Pinpoint the cell where the given text exists, returning its (x, y) midpoint coordinate. 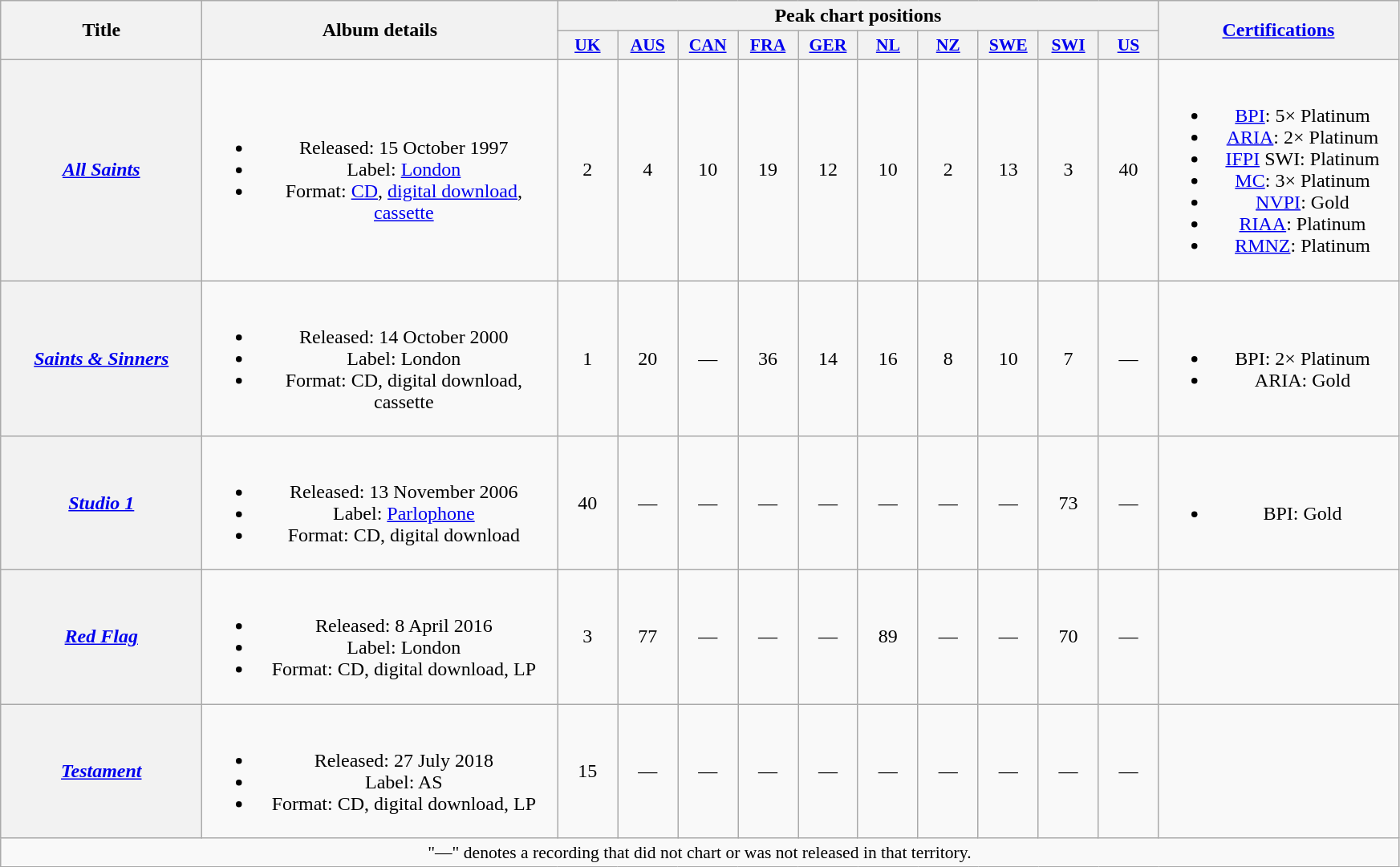
AUS (648, 46)
7 (1069, 359)
Saints & Sinners (101, 359)
CAN (708, 46)
US (1128, 46)
All Saints (101, 170)
16 (887, 359)
Released: 14 October 2000Label: LondonFormat: CD, digital download, cassette (380, 359)
15 (587, 772)
Peak chart positions (858, 16)
GER (828, 46)
NZ (948, 46)
89 (887, 637)
1 (587, 359)
BPI: 2× PlatinumARIA: Gold (1279, 359)
14 (828, 359)
NL (887, 46)
4 (648, 170)
Title (101, 30)
BPI: 5× PlatinumARIA: 2× PlatinumIFPI SWI: PlatinumMC: 3× PlatinumNVPI: GoldRIAA: PlatinumRMNZ: Platinum (1279, 170)
Certifications (1279, 30)
Testament (101, 772)
73 (1069, 504)
FRA (769, 46)
70 (1069, 637)
UK (587, 46)
Studio 1 (101, 504)
BPI: Gold (1279, 504)
"—" denotes a recording that did not chart or was not released in that territory. (700, 853)
13 (1008, 170)
19 (769, 170)
Released: 27 July 2018Label: ASFormat: CD, digital download, LP (380, 772)
8 (948, 359)
SWE (1008, 46)
SWI (1069, 46)
36 (769, 359)
Released: 15 October 1997Label: LondonFormat: CD, digital download, cassette (380, 170)
12 (828, 170)
Released: 8 April 2016Label: LondonFormat: CD, digital download, LP (380, 637)
Released: 13 November 2006Label: ParlophoneFormat: CD, digital download (380, 504)
77 (648, 637)
20 (648, 359)
Album details (380, 30)
Red Flag (101, 637)
